Locate the cell with the specified text and output its (x, y) center coordinate. 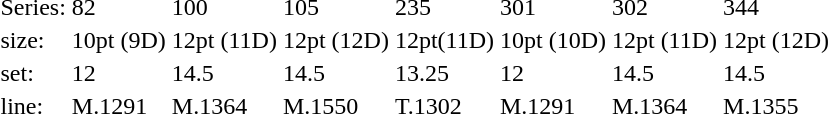
12pt(11D) (444, 40)
12pt (12D) (336, 40)
10pt (10D) (552, 40)
10pt (9D) (118, 40)
13.25 (444, 73)
